For the text-containing cell, return its midpoint in (X, Y) coordinate format. 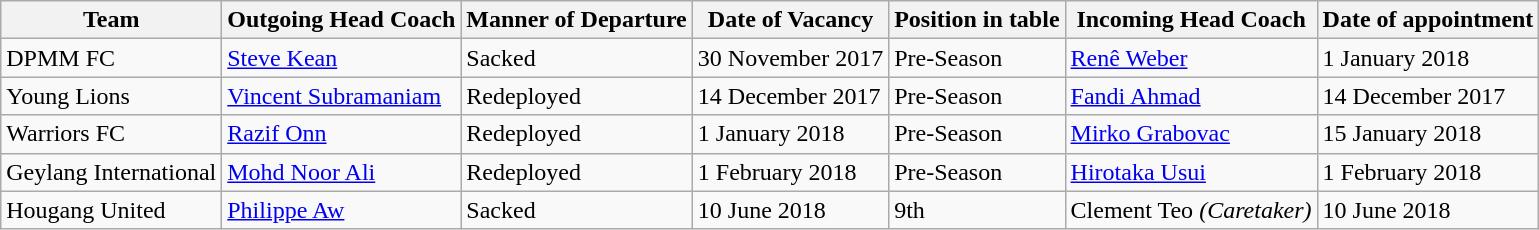
Razif Onn (342, 134)
Date of appointment (1428, 20)
Outgoing Head Coach (342, 20)
15 January 2018 (1428, 134)
Philippe Aw (342, 210)
Clement Teo (Caretaker) (1191, 210)
Date of Vacancy (790, 20)
Young Lions (112, 96)
Renê Weber (1191, 58)
Geylang International (112, 172)
Fandi Ahmad (1191, 96)
Incoming Head Coach (1191, 20)
9th (977, 210)
Vincent Subramaniam (342, 96)
Hirotaka Usui (1191, 172)
Mohd Noor Ali (342, 172)
Manner of Departure (576, 20)
Position in table (977, 20)
DPMM FC (112, 58)
Steve Kean (342, 58)
Team (112, 20)
Warriors FC (112, 134)
Mirko Grabovac (1191, 134)
Hougang United (112, 210)
30 November 2017 (790, 58)
